Provide the (x, y) coordinate of the cell's center where the given text is located.  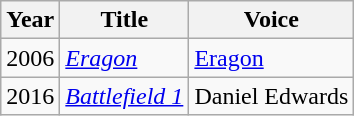
Battlefield 1 (124, 96)
Daniel Edwards (272, 96)
2016 (30, 96)
Title (124, 20)
Voice (272, 20)
Year (30, 20)
2006 (30, 58)
